For the text-containing cell, return its midpoint in [x, y] coordinate format. 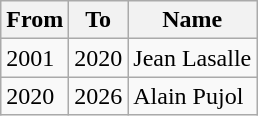
To [98, 20]
Alain Pujol [192, 96]
2001 [35, 58]
Jean Lasalle [192, 58]
2026 [98, 96]
Name [192, 20]
From [35, 20]
